Identify which cell holds the provided text, then report its (X, Y) central coordinate. 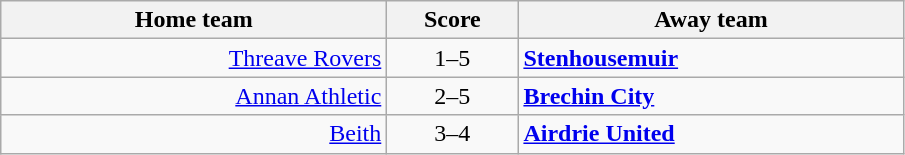
Beith (194, 134)
Annan Athletic (194, 96)
2–5 (452, 96)
Score (452, 20)
Threave Rovers (194, 58)
Stenhousemuir (711, 58)
Brechin City (711, 96)
Away team (711, 20)
Home team (194, 20)
3–4 (452, 134)
1–5 (452, 58)
Airdrie United (711, 134)
